Search for the cell housing the specified text and yield its (x, y) center coordinate. 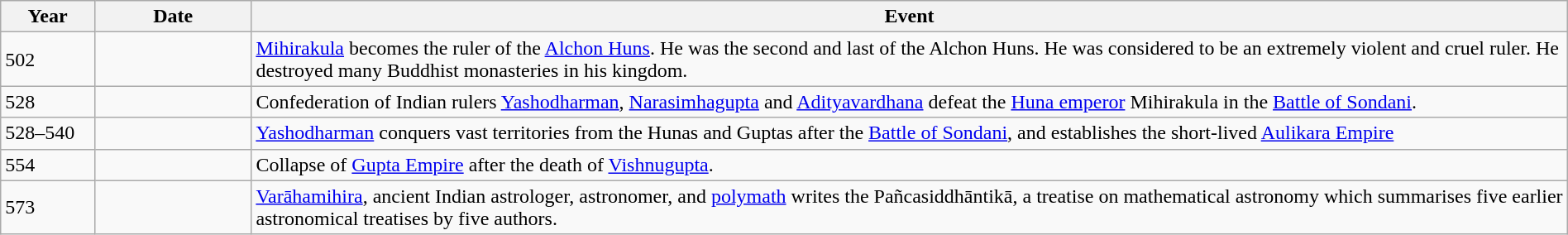
Date (172, 17)
Yashodharman conquers vast territories from the Hunas and Guptas after the Battle of Sondani, and establishes the short-lived Aulikara Empire (910, 133)
Event (910, 17)
Confederation of Indian rulers Yashodharman, Narasimhagupta and Adityavardhana defeat the Huna emperor Mihirakula in the Battle of Sondani. (910, 102)
502 (48, 60)
554 (48, 165)
Collapse of Gupta Empire after the death of Vishnugupta. (910, 165)
528–540 (48, 133)
Year (48, 17)
528 (48, 102)
573 (48, 207)
